Determine the (X, Y) coordinate at the center of the cell enclosing the given text.  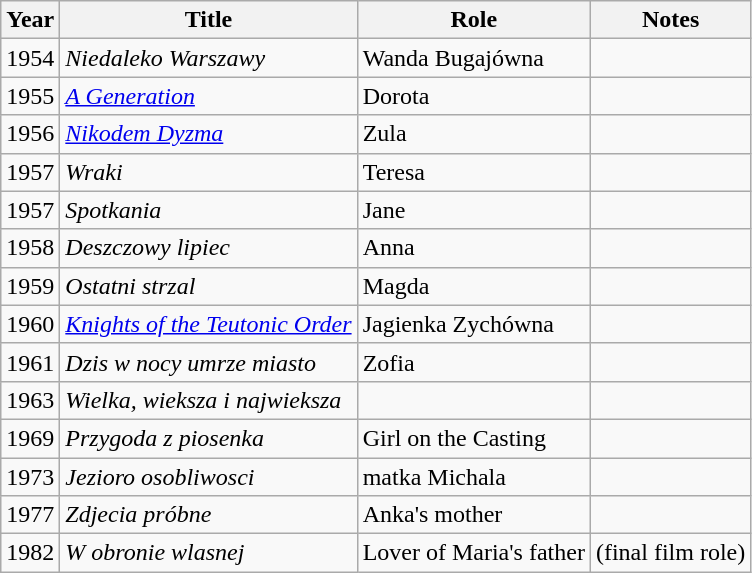
1955 (30, 96)
Spotkania (208, 210)
Magda (474, 286)
1954 (30, 58)
1973 (30, 477)
1969 (30, 438)
Wielka, wieksza i najwieksza (208, 400)
Jezioro osobliwosci (208, 477)
Anka's mother (474, 515)
Year (30, 20)
A Generation (208, 96)
1982 (30, 553)
Wraki (208, 172)
Zofia (474, 362)
Lover of Maria's father (474, 553)
Zdjecia próbne (208, 515)
Dorota (474, 96)
Jane (474, 210)
Dzis w nocy umrze miasto (208, 362)
Role (474, 20)
Nikodem Dyzma (208, 134)
1956 (30, 134)
Ostatni strzal (208, 286)
Niedaleko Warszawy (208, 58)
1960 (30, 324)
Girl on the Casting (474, 438)
matka Michala (474, 477)
Zula (474, 134)
1977 (30, 515)
Przygoda z piosenka (208, 438)
(final film role) (670, 553)
1958 (30, 248)
Deszczowy lipiec (208, 248)
Jagienka Zychówna (474, 324)
1961 (30, 362)
Anna (474, 248)
1959 (30, 286)
Knights of the Teutonic Order (208, 324)
W obronie wlasnej (208, 553)
Teresa (474, 172)
1963 (30, 400)
Notes (670, 20)
Title (208, 20)
Wanda Bugajówna (474, 58)
